For the text-containing cell, return its midpoint in [X, Y] coordinate format. 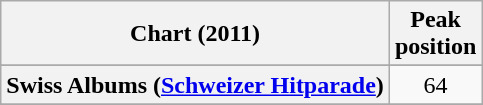
Peakposition [435, 34]
64 [435, 85]
Chart (2011) [196, 34]
Swiss Albums (Schweizer Hitparade) [196, 85]
